For the text-containing cell, return its midpoint in (x, y) coordinate format. 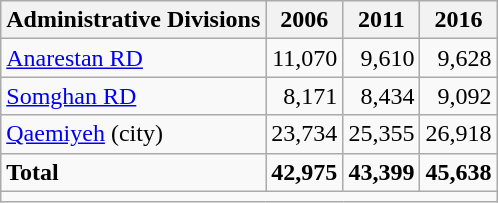
Total (134, 172)
Somghan RD (134, 96)
9,610 (382, 58)
Administrative Divisions (134, 20)
43,399 (382, 172)
9,092 (458, 96)
42,975 (304, 172)
Qaemiyeh (city) (134, 134)
Anarestan RD (134, 58)
2016 (458, 20)
45,638 (458, 172)
11,070 (304, 58)
8,434 (382, 96)
9,628 (458, 58)
2006 (304, 20)
2011 (382, 20)
26,918 (458, 134)
25,355 (382, 134)
8,171 (304, 96)
23,734 (304, 134)
